From the cell containing the given text, extract its center point as [X, Y] coordinate. 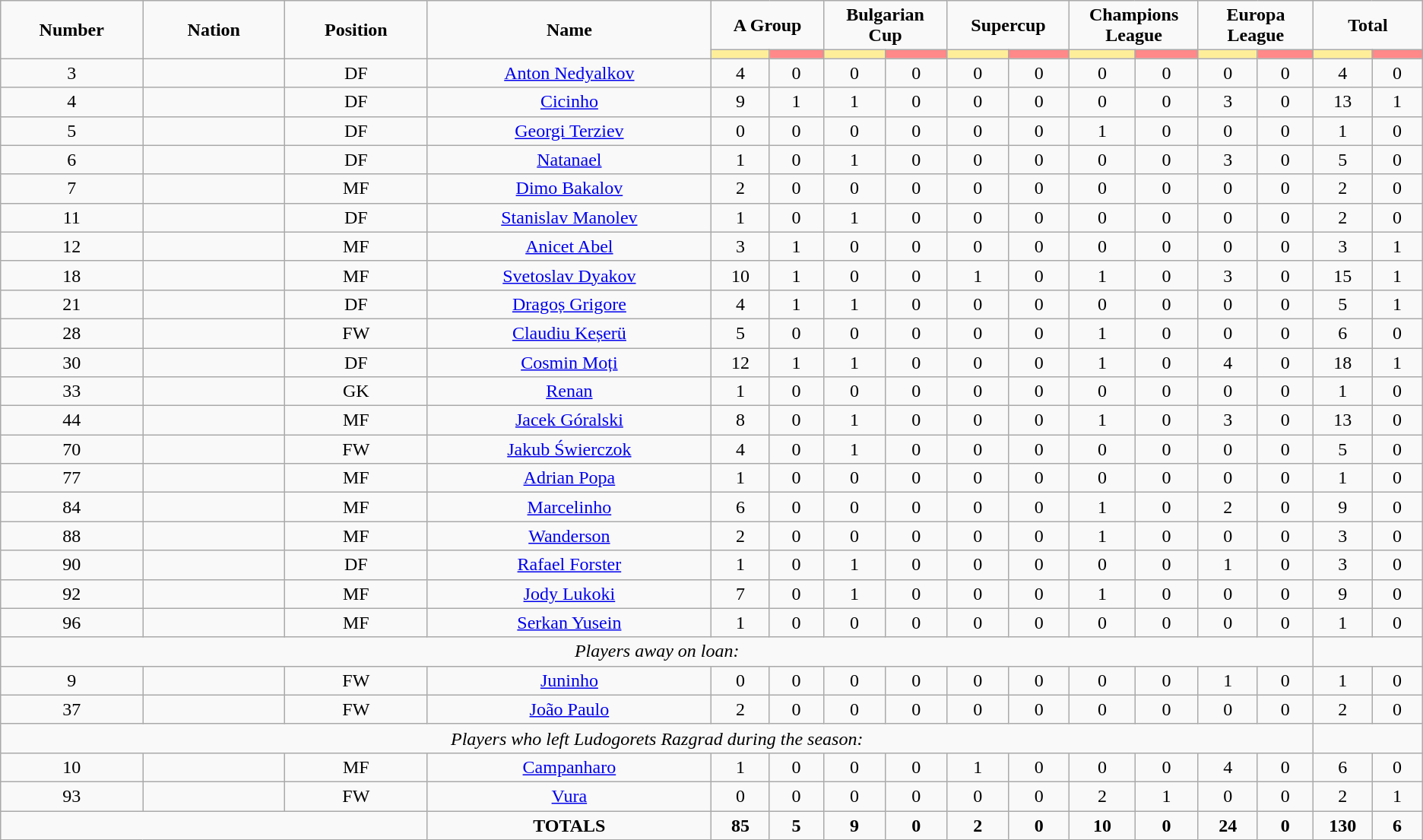
37 [71, 709]
Serkan Yusein [569, 623]
96 [71, 623]
Rafael Forster [569, 565]
92 [71, 594]
90 [71, 565]
Number [71, 30]
Juninho [569, 680]
João Paulo [569, 709]
Champions League [1134, 26]
130 [1342, 825]
Adrian Popa [569, 478]
GK [356, 391]
24 [1228, 825]
84 [71, 507]
Name [569, 30]
Anton Nedyalkov [569, 73]
Europa League [1256, 26]
Wanderson [569, 536]
15 [1342, 275]
Total [1368, 26]
8 [740, 420]
Dragoș Grigore [569, 304]
Marcelinho [569, 507]
70 [71, 449]
Bulgarian Cup [885, 26]
44 [71, 420]
Position [356, 30]
Nation [214, 30]
93 [71, 796]
88 [71, 536]
Cosmin Moți [569, 363]
Jody Lukoki [569, 594]
11 [71, 217]
28 [71, 333]
30 [71, 363]
Jakub Świerczok [569, 449]
33 [71, 391]
Anicet Abel [569, 246]
Campanharo [569, 767]
Cicinho [569, 102]
Dimo Bakalov [569, 189]
Svetoslav Dyakov [569, 275]
85 [740, 825]
A Group [768, 26]
21 [71, 304]
Natanael [569, 160]
Stanislav Manolev [569, 217]
TOTALS [569, 825]
77 [71, 478]
Georgi Terziev [569, 131]
Players away on loan: [657, 651]
Players who left Ludogorets Razgrad during the season: [657, 738]
Supercup [1008, 26]
Renan [569, 391]
Vura [569, 796]
Claudiu Keșerü [569, 333]
Jacek Góralski [569, 420]
